Detect which cell encompasses the target text, then output its [x, y] center coordinate. 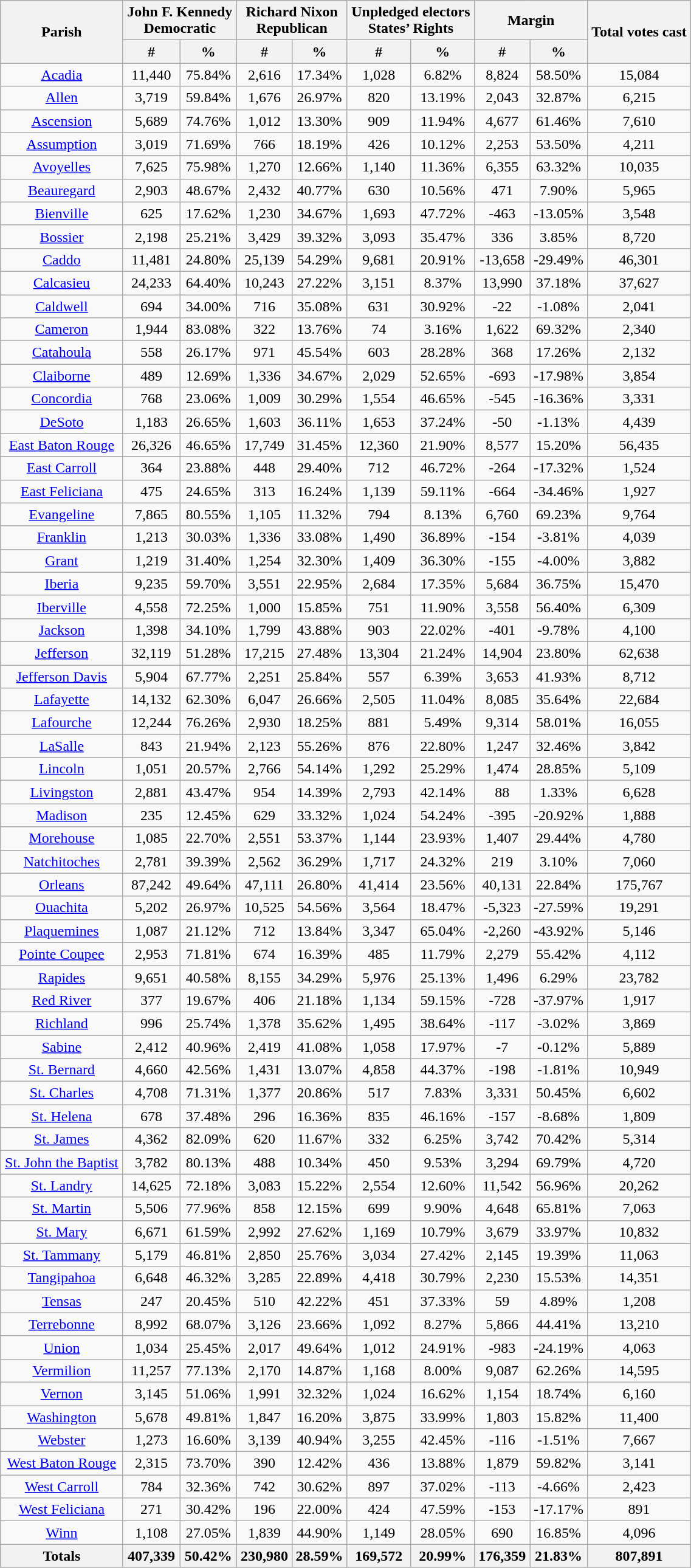
Bienville [62, 213]
9.90% [442, 1209]
1,270 [265, 167]
6,047 [265, 700]
1,799 [265, 630]
87,242 [151, 885]
St. Charles [62, 1093]
2,423 [639, 1487]
7.90% [559, 190]
54.24% [442, 815]
8.13% [442, 514]
13.19% [442, 98]
33.99% [442, 1417]
3,429 [265, 237]
510 [265, 1301]
9,764 [639, 514]
336 [502, 237]
9,235 [151, 584]
21.83% [559, 1556]
24.80% [208, 260]
175,767 [639, 885]
Evangeline [62, 514]
1,087 [151, 931]
Ouachita [62, 908]
14,595 [639, 1370]
7,625 [151, 167]
15,084 [639, 75]
7,063 [639, 1209]
11.94% [442, 121]
West Carroll [62, 1487]
St. Martin [62, 1209]
6,215 [639, 98]
1,803 [502, 1417]
9,681 [379, 260]
21.12% [208, 931]
1,092 [379, 1324]
10.79% [442, 1232]
69.23% [559, 514]
3,842 [639, 746]
71.31% [208, 1093]
4,708 [151, 1093]
56,435 [639, 445]
Jackson [62, 630]
Sabine [62, 1046]
4,211 [639, 144]
897 [379, 1487]
-1.13% [559, 422]
Bossier [62, 237]
424 [379, 1510]
23.80% [559, 653]
14.87% [320, 1370]
3,294 [502, 1162]
Cameron [62, 330]
18.47% [442, 908]
4,096 [639, 1533]
25.13% [442, 977]
27.05% [208, 1533]
Unpledged electorsStates’ Rights [411, 21]
Richard NixonRepublican [292, 21]
Catahoula [62, 353]
Orleans [62, 885]
-1.08% [559, 306]
7,060 [639, 862]
11,481 [151, 260]
Lincoln [62, 769]
-16.36% [559, 399]
32.32% [320, 1394]
44.41% [559, 1324]
2,230 [502, 1278]
5,146 [639, 931]
41,414 [379, 885]
2,903 [151, 190]
St. Bernard [62, 1070]
Parish [62, 32]
1,377 [265, 1093]
1,398 [151, 630]
1,554 [379, 399]
1.33% [559, 792]
631 [379, 306]
St. John the Baptist [62, 1162]
28.85% [559, 769]
36.29% [320, 862]
8,992 [151, 1324]
768 [151, 399]
-157 [502, 1116]
76.26% [208, 723]
-154 [502, 537]
Concordia [62, 399]
2,123 [265, 746]
47.72% [442, 213]
Red River [62, 1000]
15.53% [559, 1278]
448 [265, 468]
Grant [62, 561]
-113 [502, 1487]
5,904 [151, 677]
12.42% [320, 1463]
7,667 [639, 1440]
Jefferson [62, 653]
33.97% [559, 1232]
2,412 [151, 1046]
4,780 [639, 838]
11.67% [320, 1139]
37.24% [442, 422]
2,419 [265, 1046]
485 [379, 954]
843 [151, 746]
-1.51% [559, 1440]
1,154 [502, 1394]
10,525 [265, 908]
36.11% [320, 422]
32,119 [151, 653]
-7 [502, 1046]
1,247 [502, 746]
557 [379, 677]
5,965 [639, 190]
-50 [502, 422]
15,470 [639, 584]
2,793 [379, 792]
9,087 [502, 1370]
9,314 [502, 723]
16.36% [320, 1116]
34.10% [208, 630]
-3.81% [559, 537]
3.16% [442, 330]
16,055 [639, 723]
St. Mary [62, 1232]
59.11% [442, 491]
24.32% [442, 862]
5,179 [151, 1255]
36.75% [559, 584]
67.77% [208, 677]
6,671 [151, 1232]
37.33% [442, 1301]
3,551 [265, 584]
31.40% [208, 561]
-27.59% [559, 908]
16.24% [320, 491]
35.62% [320, 1023]
17,215 [265, 653]
-17.32% [559, 468]
4,100 [639, 630]
30.62% [320, 1487]
30.92% [442, 306]
3,255 [379, 1440]
716 [265, 306]
7,865 [151, 514]
58.01% [559, 723]
2,554 [379, 1186]
2,043 [502, 98]
322 [265, 330]
72.18% [208, 1186]
807,891 [639, 1556]
12.69% [208, 376]
13.88% [442, 1463]
50.45% [559, 1093]
8,824 [502, 75]
2,315 [151, 1463]
52.65% [442, 376]
Richland [62, 1023]
37.02% [442, 1487]
Vernon [62, 1394]
Terrebonne [62, 1324]
82.09% [208, 1139]
DeSoto [62, 422]
3,141 [639, 1463]
475 [151, 491]
Washington [62, 1417]
Union [62, 1347]
3,093 [379, 237]
30.79% [442, 1278]
1,058 [379, 1046]
11.90% [442, 607]
75.84% [208, 75]
2,992 [265, 1232]
Avoyelles [62, 167]
5,202 [151, 908]
235 [151, 815]
2,505 [379, 700]
17.62% [208, 213]
13,990 [502, 283]
390 [265, 1463]
23.06% [208, 399]
36.30% [442, 561]
42.14% [442, 792]
22.84% [559, 885]
7,610 [639, 121]
10,832 [639, 1232]
11,542 [502, 1186]
30.42% [208, 1510]
-155 [502, 561]
450 [379, 1162]
16.60% [208, 1440]
10.12% [442, 144]
26,326 [151, 445]
-545 [502, 399]
-153 [502, 1510]
59.82% [559, 1463]
1,927 [639, 491]
1,524 [639, 468]
169,572 [379, 1556]
-34.46% [559, 491]
742 [265, 1487]
55.42% [559, 954]
83.08% [208, 330]
19.67% [208, 1000]
72.25% [208, 607]
296 [265, 1116]
891 [639, 1510]
39.39% [208, 862]
1,717 [379, 862]
2,132 [639, 353]
22.02% [442, 630]
23.56% [442, 885]
1,378 [265, 1023]
10,949 [639, 1070]
2,781 [151, 862]
2,170 [265, 1370]
24.91% [442, 1347]
1,219 [151, 561]
-2,260 [502, 931]
29.40% [320, 468]
2,279 [502, 954]
-9.78% [559, 630]
Madison [62, 815]
43.88% [320, 630]
28.59% [320, 1556]
19,291 [639, 908]
13.84% [320, 931]
47.59% [442, 1510]
17.97% [442, 1046]
59.84% [208, 98]
36.89% [442, 537]
71.81% [208, 954]
33.32% [320, 815]
471 [502, 190]
766 [265, 144]
27.62% [320, 1232]
5,684 [502, 584]
16.39% [320, 954]
629 [265, 815]
426 [379, 144]
13.07% [320, 1070]
38.64% [442, 1023]
4,558 [151, 607]
1,917 [639, 1000]
2,340 [639, 330]
14,351 [639, 1278]
996 [151, 1023]
1,230 [265, 213]
25.29% [442, 769]
1,653 [379, 422]
603 [379, 353]
3,653 [502, 677]
488 [265, 1162]
1,108 [151, 1533]
2,198 [151, 237]
Franklin [62, 537]
678 [151, 1116]
176,359 [502, 1556]
Acadia [62, 75]
1,603 [265, 422]
6,602 [639, 1093]
44.37% [442, 1070]
1,134 [379, 1000]
4,362 [151, 1139]
1,879 [502, 1463]
1,051 [151, 769]
65.04% [442, 931]
219 [502, 862]
55.26% [320, 746]
30.29% [320, 399]
16.85% [559, 1533]
41.93% [559, 677]
80.55% [208, 514]
5,314 [639, 1139]
1,139 [379, 491]
1,431 [265, 1070]
Iberville [62, 607]
15.22% [320, 1186]
2,953 [151, 954]
4,439 [639, 422]
21.18% [320, 1000]
196 [265, 1510]
Tangipahoa [62, 1278]
25.84% [320, 677]
2,029 [379, 376]
27.42% [442, 1255]
2,766 [265, 769]
17.26% [559, 353]
3,126 [265, 1324]
73.70% [208, 1463]
5,689 [151, 121]
835 [379, 1116]
61.46% [559, 121]
4,039 [639, 537]
-0.12% [559, 1046]
9,651 [151, 977]
-13,658 [502, 260]
14,625 [151, 1186]
8.00% [442, 1370]
77.96% [208, 1209]
694 [151, 306]
230,980 [265, 1556]
16.20% [320, 1417]
-8.68% [559, 1116]
3,019 [151, 144]
12,244 [151, 723]
517 [379, 1093]
Ascension [62, 121]
3.85% [559, 237]
-395 [502, 815]
-24.19% [559, 1347]
70.42% [559, 1139]
3,139 [265, 1440]
Winn [62, 1533]
-37.97% [559, 1000]
-20.92% [559, 815]
620 [265, 1139]
2,251 [265, 677]
27.22% [320, 283]
4,648 [502, 1209]
23.66% [320, 1324]
1,490 [379, 537]
LaSalle [62, 746]
20.57% [208, 769]
32.46% [559, 746]
18.25% [320, 723]
49.81% [208, 1417]
-264 [502, 468]
54.14% [320, 769]
24.65% [208, 491]
4.89% [559, 1301]
1,409 [379, 561]
19.39% [559, 1255]
3,151 [379, 283]
59 [502, 1301]
62.26% [559, 1370]
12,360 [379, 445]
23.93% [442, 838]
35.64% [559, 700]
75.98% [208, 167]
377 [151, 1000]
St. Tammany [62, 1255]
74 [379, 330]
794 [379, 514]
28.28% [442, 353]
Pointe Coupee [62, 954]
21.94% [208, 746]
11,063 [639, 1255]
2,551 [265, 838]
37,627 [639, 283]
Beauregard [62, 190]
Jefferson Davis [62, 677]
Livingston [62, 792]
25.45% [208, 1347]
2,930 [265, 723]
-17.98% [559, 376]
10.56% [442, 190]
-13.05% [559, 213]
12.45% [208, 815]
11.32% [320, 514]
51.28% [208, 653]
Lafayette [62, 700]
3.10% [559, 862]
3,875 [379, 1417]
6,648 [151, 1278]
Natchitoches [62, 862]
16.62% [442, 1394]
876 [379, 746]
3,719 [151, 98]
6,355 [502, 167]
77.13% [208, 1370]
4,112 [639, 954]
20.99% [442, 1556]
10,035 [639, 167]
22,684 [639, 700]
53.37% [320, 838]
630 [379, 190]
46.81% [208, 1255]
881 [379, 723]
13,210 [639, 1324]
24,233 [151, 283]
Assumption [62, 144]
14,904 [502, 653]
3,034 [379, 1255]
11.04% [442, 700]
3,558 [502, 607]
-22 [502, 306]
-401 [502, 630]
Rapides [62, 977]
-664 [502, 491]
34.29% [320, 977]
17,749 [265, 445]
St. Landry [62, 1186]
42.22% [320, 1301]
Totals [62, 1556]
971 [265, 353]
1,213 [151, 537]
1,496 [502, 977]
53.50% [559, 144]
451 [379, 1301]
21.90% [442, 445]
13.30% [320, 121]
-3.02% [559, 1023]
40,131 [502, 885]
-983 [502, 1347]
1,495 [379, 1023]
4,063 [639, 1347]
1,809 [639, 1116]
10.34% [320, 1162]
47,111 [265, 885]
11.79% [442, 954]
48.67% [208, 190]
John F. KennedyDemocratic [180, 21]
-17.17% [559, 1510]
5.49% [442, 723]
2,562 [265, 862]
Tensas [62, 1301]
17.34% [320, 75]
1,676 [265, 98]
-116 [502, 1440]
1,169 [379, 1232]
34.00% [208, 306]
1,847 [265, 1417]
2,253 [502, 144]
699 [379, 1209]
40.94% [320, 1440]
-43.92% [559, 931]
4,660 [151, 1070]
6.82% [442, 75]
31.45% [320, 445]
35.08% [320, 306]
12.66% [320, 167]
54.56% [320, 908]
65.81% [559, 1209]
Caddo [62, 260]
1,028 [379, 75]
-1.81% [559, 1070]
1,407 [502, 838]
32.87% [559, 98]
46.72% [442, 468]
690 [502, 1533]
5,109 [639, 769]
40.96% [208, 1046]
Vermilion [62, 1370]
15.82% [559, 1417]
Lafourche [62, 723]
37.48% [208, 1116]
61.59% [208, 1232]
30.03% [208, 537]
2,684 [379, 584]
26.65% [208, 422]
22.95% [320, 584]
751 [379, 607]
25.21% [208, 237]
27.48% [320, 653]
903 [379, 630]
11.36% [442, 167]
20.86% [320, 1093]
-693 [502, 376]
18.19% [320, 144]
625 [151, 213]
22.89% [320, 1278]
407,339 [151, 1556]
St. James [62, 1139]
15.20% [559, 445]
5,866 [502, 1324]
1,009 [265, 399]
26.17% [208, 353]
56.40% [559, 607]
50.42% [208, 1556]
1,140 [379, 167]
489 [151, 376]
Morehouse [62, 838]
63.32% [559, 167]
-29.49% [559, 260]
5,889 [639, 1046]
1,991 [265, 1394]
25.74% [208, 1023]
247 [151, 1301]
-5,323 [502, 908]
62,638 [639, 653]
39.32% [320, 237]
41.08% [320, 1046]
3,854 [639, 376]
2,432 [265, 190]
40.58% [208, 977]
6,160 [639, 1394]
1,085 [151, 838]
25,139 [265, 260]
32.30% [320, 561]
26.66% [320, 700]
East Carroll [62, 468]
East Feliciana [62, 491]
West Baton Rouge [62, 1463]
3,285 [265, 1278]
6.29% [559, 977]
Caldwell [62, 306]
69.32% [559, 330]
954 [265, 792]
8,085 [502, 700]
909 [379, 121]
80.13% [208, 1162]
Allen [62, 98]
1,254 [265, 561]
1,273 [151, 1440]
51.06% [208, 1394]
674 [265, 954]
68.07% [208, 1324]
8.37% [442, 283]
3,083 [265, 1186]
1,944 [151, 330]
3,782 [151, 1162]
11,440 [151, 75]
2,017 [265, 1347]
20,262 [639, 1186]
42.56% [208, 1070]
1,292 [379, 769]
784 [151, 1487]
8,720 [639, 237]
20.45% [208, 1301]
22.70% [208, 838]
313 [265, 491]
14.39% [320, 792]
-463 [502, 213]
8.27% [442, 1324]
6,760 [502, 514]
1,888 [639, 815]
32.36% [208, 1487]
5,678 [151, 1417]
22.00% [320, 1510]
42.45% [442, 1440]
6.25% [442, 1139]
13,304 [379, 653]
59.70% [208, 584]
59.15% [442, 1000]
12.60% [442, 1186]
8,155 [265, 977]
2,145 [502, 1255]
21.24% [442, 653]
5,506 [151, 1209]
-4.00% [559, 561]
-4.66% [559, 1487]
558 [151, 353]
54.29% [320, 260]
40.77% [320, 190]
64.40% [208, 283]
46,301 [639, 260]
17.35% [442, 584]
Webster [62, 1440]
1,474 [502, 769]
4,677 [502, 121]
14,132 [151, 700]
1,693 [379, 213]
18.74% [559, 1394]
West Feliciana [62, 1510]
3,145 [151, 1394]
6.39% [442, 677]
4,720 [639, 1162]
-198 [502, 1070]
23,782 [639, 977]
1,105 [265, 514]
33.08% [320, 537]
Iberia [62, 584]
-117 [502, 1023]
71.69% [208, 144]
3,548 [639, 213]
11,400 [639, 1417]
58.50% [559, 75]
9.53% [442, 1162]
3,882 [639, 561]
Margin [531, 21]
2,850 [265, 1255]
3,869 [639, 1023]
332 [379, 1139]
43.47% [208, 792]
406 [265, 1000]
10,243 [265, 283]
1,149 [379, 1533]
Claiborne [62, 376]
3,347 [379, 931]
88 [502, 792]
29.44% [559, 838]
1,622 [502, 330]
46.32% [208, 1278]
Total votes cast [639, 32]
11,257 [151, 1370]
1,208 [639, 1301]
1,839 [265, 1533]
1,168 [379, 1370]
8,712 [639, 677]
69.79% [559, 1162]
Calcasieu [62, 283]
368 [502, 353]
56.96% [559, 1186]
2,616 [265, 75]
St. Helena [62, 1116]
22.80% [442, 746]
12.15% [320, 1209]
46.16% [442, 1116]
35.47% [442, 237]
-728 [502, 1000]
4,858 [379, 1070]
364 [151, 468]
East Baton Rouge [62, 445]
3,679 [502, 1232]
1,144 [379, 838]
28.05% [442, 1533]
271 [151, 1510]
1,034 [151, 1347]
858 [265, 1209]
436 [379, 1463]
45.54% [320, 353]
26.80% [320, 885]
4,418 [379, 1278]
13.76% [320, 330]
44.90% [320, 1533]
74.76% [208, 121]
820 [379, 98]
23.88% [208, 468]
37.18% [559, 283]
15.85% [320, 607]
25.76% [320, 1255]
6,309 [639, 607]
3,564 [379, 908]
7.83% [442, 1093]
20.91% [442, 260]
1,183 [151, 422]
2,881 [151, 792]
62.30% [208, 700]
5,976 [379, 977]
8,577 [502, 445]
1,000 [265, 607]
6,628 [639, 792]
Plaquemines [62, 931]
3,742 [502, 1139]
2,041 [639, 306]
